Return the [X, Y] coordinate for the center point of the cell that contains the specified text.  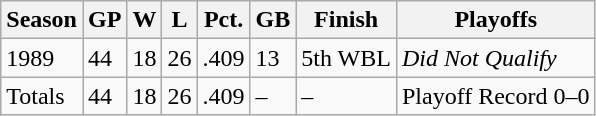
GP [104, 20]
Pct. [224, 20]
L [180, 20]
W [144, 20]
Playoff Record 0–0 [496, 96]
Playoffs [496, 20]
GB [273, 20]
Totals [42, 96]
Season [42, 20]
Finish [346, 20]
Did Not Qualify [496, 58]
5th WBL [346, 58]
13 [273, 58]
1989 [42, 58]
